Extract the (X, Y) coordinate from the center of the cell holding the provided text.  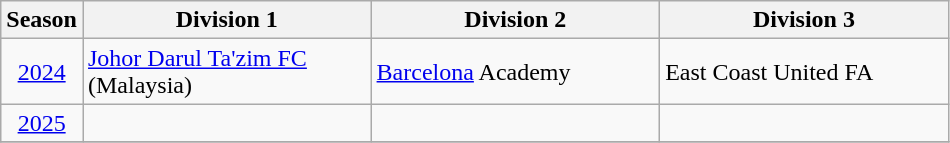
Division 2 (516, 20)
Season (42, 20)
Barcelona Academy (516, 72)
Johor Darul Ta'zim FC (Malaysia) (226, 72)
Division 3 (804, 20)
East Coast United FA (804, 72)
2024 (42, 72)
Division 1 (226, 20)
2025 (42, 123)
